Pinpoint the cell where the given text exists, returning its (x, y) midpoint coordinate. 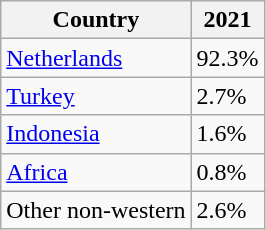
2021 (228, 20)
Africa (96, 172)
Netherlands (96, 58)
0.8% (228, 172)
Country (96, 20)
92.3% (228, 58)
1.6% (228, 134)
Indonesia (96, 134)
2.6% (228, 210)
Other non-western (96, 210)
2.7% (228, 96)
Turkey (96, 96)
